Search for the cell housing the specified text and yield its (x, y) center coordinate. 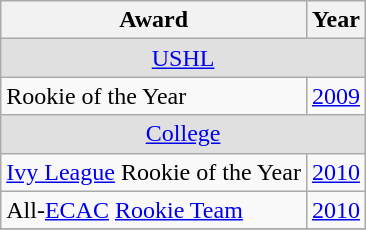
USHL (184, 58)
Award (154, 20)
Ivy League Rookie of the Year (154, 172)
2009 (336, 96)
Rookie of the Year (154, 96)
All-ECAC Rookie Team (154, 210)
College (184, 134)
Year (336, 20)
